Detect which cell encompasses the target text, then output its [X, Y] center coordinate. 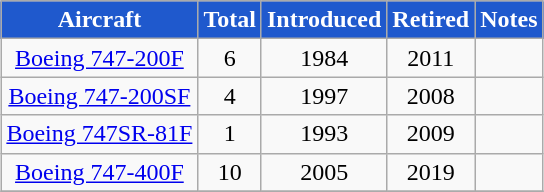
Notes [509, 20]
10 [230, 172]
Boeing 747-200F [100, 58]
4 [230, 96]
1984 [324, 58]
Total [230, 20]
2019 [431, 172]
Aircraft [100, 20]
Introduced [324, 20]
Retired [431, 20]
Boeing 747-200SF [100, 96]
2005 [324, 172]
Boeing 747-400F [100, 172]
1997 [324, 96]
1 [230, 134]
2009 [431, 134]
6 [230, 58]
Boeing 747SR-81F [100, 134]
2008 [431, 96]
2011 [431, 58]
1993 [324, 134]
